Output the (x, y) coordinate of the center of the cell containing the given text.  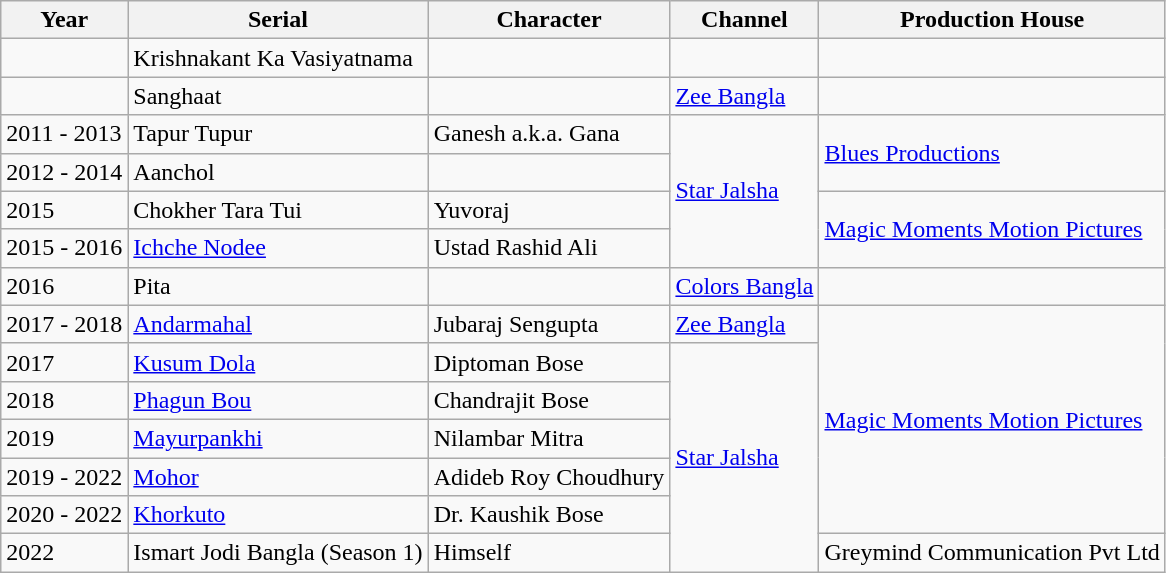
Greymind Communication Pvt Ltd (992, 553)
Himself (549, 553)
Mohor (278, 477)
Pita (278, 286)
Tapur Tupur (278, 134)
Ichche Nodee (278, 248)
Phagun Bou (278, 400)
Adideb Roy Choudhury (549, 477)
Andarmahal (278, 324)
2015 (64, 210)
Blues Productions (992, 153)
Jubaraj Sengupta (549, 324)
2016 (64, 286)
Kusum Dola (278, 362)
Diptoman Bose (549, 362)
Chokher Tara Tui (278, 210)
Production House (992, 20)
Khorkuto (278, 515)
Colors Bangla (744, 286)
Channel (744, 20)
Sanghaat (278, 96)
Serial (278, 20)
2019 - 2022 (64, 477)
Ustad Rashid Ali (549, 248)
Aanchol (278, 172)
Year (64, 20)
2019 (64, 438)
Ganesh a.k.a. Gana (549, 134)
Character (549, 20)
Ismart Jodi Bangla (Season 1) (278, 553)
2011 - 2013 (64, 134)
2015 - 2016 (64, 248)
2022 (64, 553)
Chandrajit Bose (549, 400)
Dr. Kaushik Bose (549, 515)
2017 (64, 362)
2012 - 2014 (64, 172)
Nilambar Mitra (549, 438)
Mayurpankhi (278, 438)
Yuvoraj (549, 210)
Krishnakant Ka Vasiyatnama (278, 58)
2020 - 2022 (64, 515)
2017 - 2018 (64, 324)
2018 (64, 400)
